Capture the cell that displays the provided text and extract its (x, y) central coordinate. 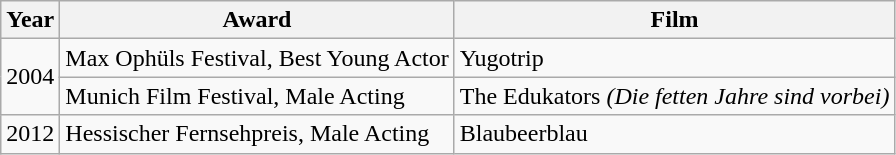
Max Ophüls Festival, Best Young Actor (257, 58)
The Edukators (Die fetten Jahre sind vorbei) (674, 96)
Year (30, 20)
Yugotrip (674, 58)
2004 (30, 77)
Blaubeerblau (674, 134)
Award (257, 20)
Hessischer Fernsehpreis, Male Acting (257, 134)
Film (674, 20)
Munich Film Festival, Male Acting (257, 96)
2012 (30, 134)
